Search for the cell housing the specified text and yield its [X, Y] center coordinate. 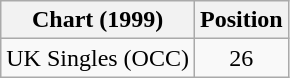
Position [241, 20]
UK Singles (OCC) [98, 58]
26 [241, 58]
Chart (1999) [98, 20]
